From the cell containing the given text, extract its center point as [X, Y] coordinate. 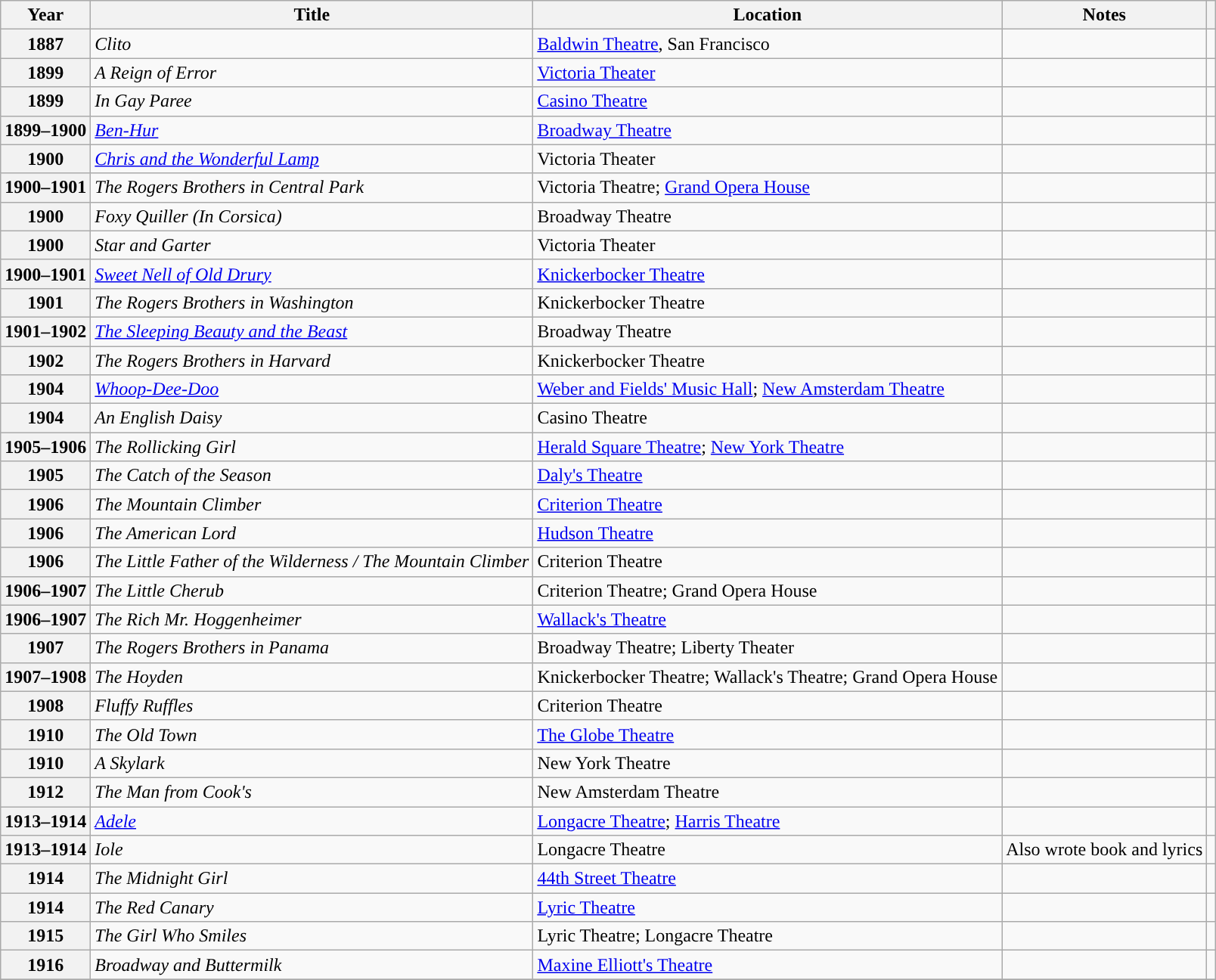
Foxy Quiller (In Corsica) [312, 216]
Ben-Hur [312, 130]
An English Daisy [312, 418]
The Girl Who Smiles [312, 936]
The Little Father of the Wilderness / The Mountain Climber [312, 562]
Knickerbocker Theatre; Wallack's Theatre; Grand Opera House [768, 677]
The Catch of the Season [312, 476]
Title [312, 15]
Baldwin Theatre, San Francisco [768, 44]
Also wrote book and lyrics [1104, 850]
Fluffy Ruffles [312, 706]
Adele [312, 820]
The Rollicking Girl [312, 447]
The American Lord [312, 533]
Lyric Theatre; Longacre Theatre [768, 936]
Clito [312, 44]
Notes [1104, 15]
In Gay Paree [312, 101]
The Hoyden [312, 677]
The Midnight Girl [312, 879]
Maxine Elliott's Theatre [768, 965]
Hudson Theatre [768, 533]
The Rogers Brothers in Central Park [312, 188]
1912 [45, 792]
Broadway and Buttermilk [312, 965]
The Red Canary [312, 907]
Chris and the Wonderful Lamp [312, 159]
Criterion Theatre; Grand Opera House [768, 591]
The Old Town [312, 734]
Star and Garter [312, 245]
1899–1900 [45, 130]
44th Street Theatre [768, 879]
The Rich Mr. Hoggenheimer [312, 619]
1901–1902 [45, 331]
Lyric Theatre [768, 907]
1901 [45, 302]
New Amsterdam Theatre [768, 792]
1908 [45, 706]
1887 [45, 44]
1907–1908 [45, 677]
1905 [45, 476]
Weber and Fields' Music Hall; New Amsterdam Theatre [768, 389]
Iole [312, 850]
The Sleeping Beauty and the Beast [312, 331]
Location [768, 15]
Herald Square Theatre; New York Theatre [768, 447]
A Reign of Error [312, 73]
The Rogers Brothers in Panama [312, 648]
Wallack's Theatre [768, 619]
A Skylark [312, 763]
Victoria Theatre; Grand Opera House [768, 188]
The Rogers Brothers in Harvard [312, 361]
The Globe Theatre [768, 734]
Broadway Theatre; Liberty Theater [768, 648]
The Rogers Brothers in Washington [312, 302]
New York Theatre [768, 763]
1907 [45, 648]
1902 [45, 361]
The Little Cherub [312, 591]
Year [45, 15]
1916 [45, 965]
Whoop-Dee-Doo [312, 389]
Longacre Theatre; Harris Theatre [768, 820]
The Man from Cook's [312, 792]
Daly's Theatre [768, 476]
The Mountain Climber [312, 504]
Sweet Nell of Old Drury [312, 274]
Longacre Theatre [768, 850]
1905–1906 [45, 447]
1915 [45, 936]
